Search for the cell housing the specified text and yield its (X, Y) center coordinate. 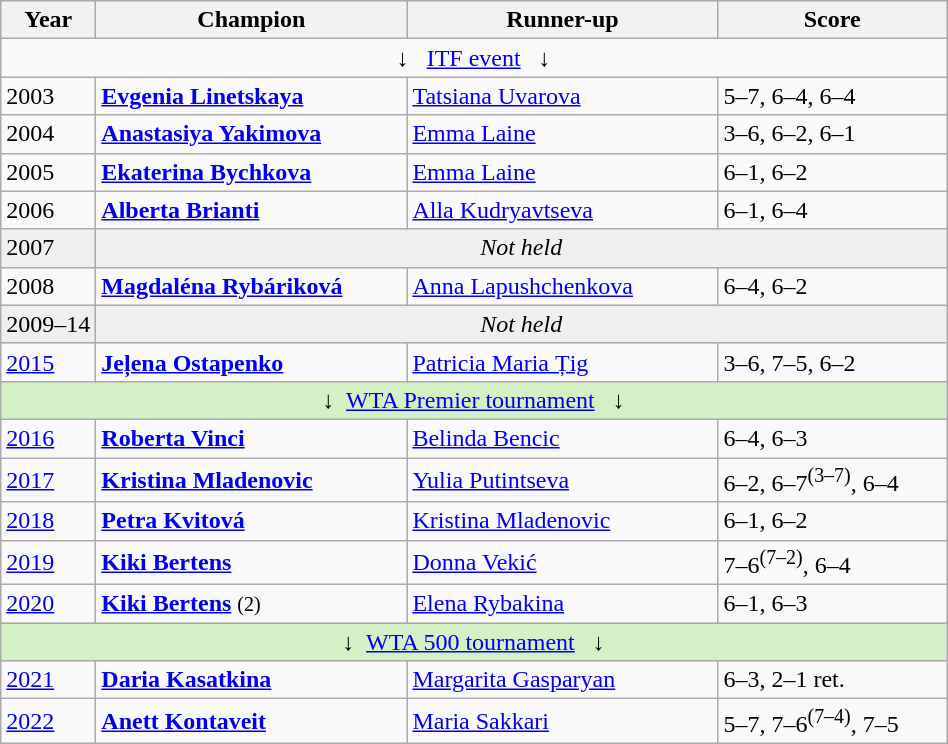
Magdaléna Rybáriková (252, 286)
Maria Sakkari (562, 722)
↓ WTA 500 tournament ↓ (474, 642)
Ekaterina Bychkova (252, 172)
6–3, 2–1 ret. (832, 680)
5–7, 6–4, 6–4 (832, 96)
3–6, 7–5, 6–2 (832, 362)
↓ WTA Premier tournament ↓ (474, 400)
Margarita Gasparyan (562, 680)
Roberta Vinci (252, 438)
2008 (48, 286)
Jeļena Ostapenko (252, 362)
6–4, 6–2 (832, 286)
5–7, 7–6(7–4), 7–5 (832, 722)
6–1, 6–4 (832, 210)
Alla Kudryavtseva (562, 210)
2016 (48, 438)
2019 (48, 562)
2007 (48, 248)
Anna Lapushchenkova (562, 286)
Belinda Bencic (562, 438)
Evgenia Linetskaya (252, 96)
Petra Kvitová (252, 521)
Donna Vekić (562, 562)
2020 (48, 604)
Champion (252, 20)
7–6(7–2), 6–4 (832, 562)
6–2, 6–7(3–7), 6–4 (832, 480)
Runner-up (562, 20)
2003 (48, 96)
Kiki Bertens (252, 562)
6–4, 6–3 (832, 438)
2009–14 (48, 324)
2005 (48, 172)
2017 (48, 480)
2004 (48, 134)
2021 (48, 680)
2015 (48, 362)
Tatsiana Uvarova (562, 96)
Alberta Brianti (252, 210)
Daria Kasatkina (252, 680)
Score (832, 20)
Year (48, 20)
2006 (48, 210)
Anett Kontaveit (252, 722)
Kiki Bertens (2) (252, 604)
6–1, 6–3 (832, 604)
2022 (48, 722)
Elena Rybakina (562, 604)
Patricia Maria Țig (562, 362)
↓ ITF event ↓ (474, 58)
Anastasiya Yakimova (252, 134)
3–6, 6–2, 6–1 (832, 134)
2018 (48, 521)
Yulia Putintseva (562, 480)
